Extract the (x, y) coordinate from the center of the cell holding the provided text.  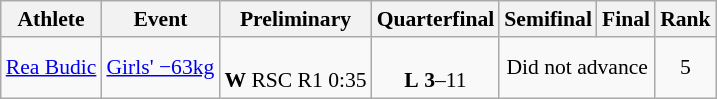
Rank (686, 19)
Event (160, 19)
Athlete (52, 19)
L 3–11 (436, 68)
Preliminary (295, 19)
Did not advance (577, 68)
Semifinal (548, 19)
5 (686, 68)
Rea Budic (52, 68)
W RSC R1 0:35 (295, 68)
Final (626, 19)
Quarterfinal (436, 19)
Girls' −63kg (160, 68)
